Pinpoint the cell where the given text exists, returning its [X, Y] midpoint coordinate. 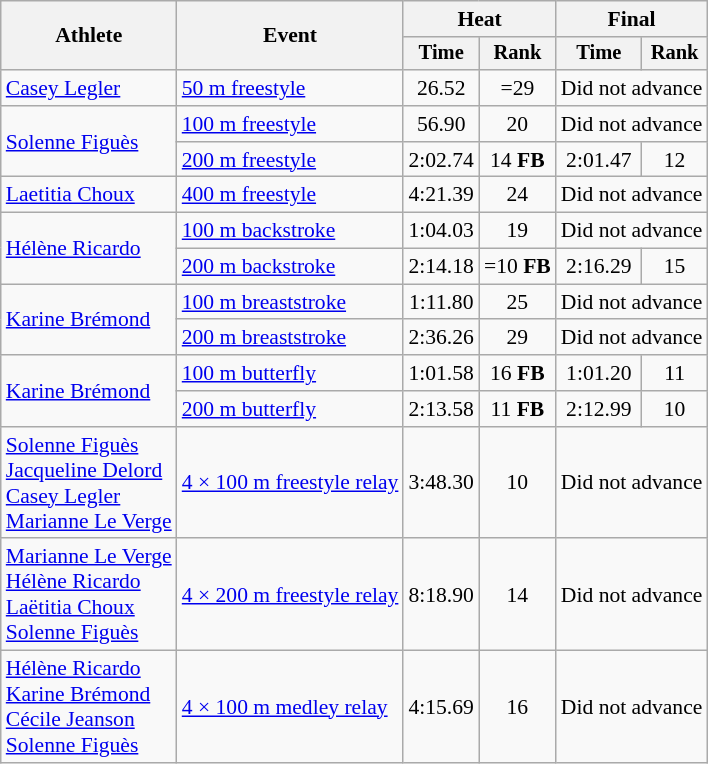
14 [518, 595]
4 × 200 m freestyle relay [290, 595]
Solenne Figuès [89, 142]
Final [632, 19]
4:15.69 [440, 707]
Heat [479, 19]
26.52 [440, 88]
25 [518, 302]
4:21.39 [440, 195]
Marianne Le VergeHélène RicardoLaëtitia ChouxSolenne Figuès [89, 595]
Athlete [89, 36]
29 [518, 338]
100 m breaststroke [290, 302]
2:14.18 [440, 267]
Solenne FiguèsJacqueline DelordCasey LeglerMarianne Le Verge [89, 483]
11 FB [518, 409]
24 [518, 195]
2:01.47 [599, 160]
1:01.58 [440, 373]
16 [518, 707]
=10 FB [518, 267]
Event [290, 36]
8:18.90 [440, 595]
Hélène Ricardo [89, 248]
100 m freestyle [290, 124]
2:02.74 [440, 160]
200 m freestyle [290, 160]
56.90 [440, 124]
11 [675, 373]
100 m butterfly [290, 373]
Laetitia Choux [89, 195]
12 [675, 160]
200 m butterfly [290, 409]
2:13.58 [440, 409]
Casey Legler [89, 88]
2:16.29 [599, 267]
Hélène RicardoKarine BrémondCécile JeansonSolenne Figuès [89, 707]
=29 [518, 88]
1:01.20 [599, 373]
14 FB [518, 160]
16 FB [518, 373]
15 [675, 267]
4 × 100 m freestyle relay [290, 483]
200 m breaststroke [290, 338]
100 m backstroke [290, 231]
20 [518, 124]
50 m freestyle [290, 88]
1:04.03 [440, 231]
3:48.30 [440, 483]
2:12.99 [599, 409]
1:11.80 [440, 302]
4 × 100 m medley relay [290, 707]
400 m freestyle [290, 195]
200 m backstroke [290, 267]
2:36.26 [440, 338]
19 [518, 231]
